Provide the [x, y] coordinate of the cell's center where the given text is located.  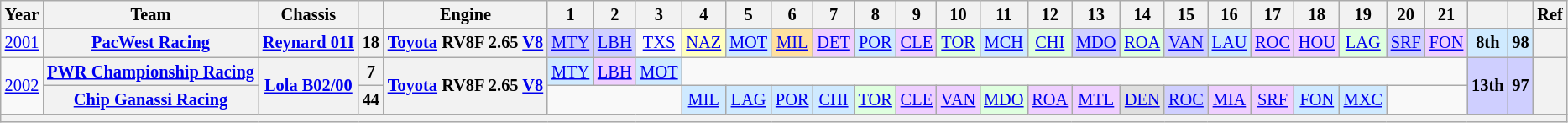
Lola B02/00 [309, 86]
5 [749, 14]
12 [1049, 14]
14 [1142, 14]
1 [571, 14]
Ref [1550, 14]
8 [875, 14]
HOU [1317, 43]
Year [22, 14]
MXC [1363, 99]
NAZ [703, 43]
13 [1096, 14]
2001 [22, 43]
3 [658, 14]
9 [917, 14]
16 [1230, 14]
DET [833, 43]
13th [1487, 86]
44 [371, 99]
TXS [658, 43]
PacWest Racing [151, 43]
MIA [1230, 99]
11 [1004, 14]
98 [1520, 43]
Engine [465, 14]
19 [1363, 14]
Reynard 01I [309, 43]
21 [1446, 14]
2002 [22, 86]
17 [1273, 14]
Team [151, 14]
Chip Ganassi Racing [151, 99]
10 [959, 14]
20 [1406, 14]
97 [1520, 86]
DEN [1142, 99]
LAU [1230, 43]
6 [792, 14]
4 [703, 14]
2 [614, 14]
MTL [1096, 99]
8th [1487, 43]
PWR Championship Racing [151, 72]
Chassis [309, 14]
MCH [1004, 43]
15 [1186, 14]
